Identify which cell holds the provided text, then report its (X, Y) central coordinate. 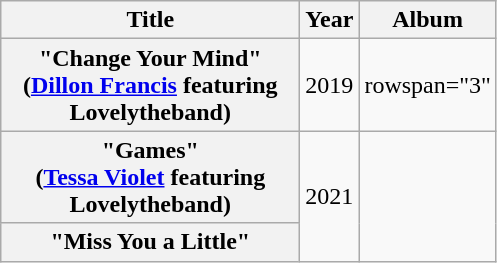
rowspan="3" (428, 85)
"Games" (Tessa Violet featuring Lovelytheband) (150, 177)
2021 (330, 196)
Album (428, 20)
"Change Your Mind" (Dillon Francis featuring Lovelytheband) (150, 85)
"Miss You a Little" (150, 242)
Year (330, 20)
2019 (330, 85)
Title (150, 20)
